Search for the cell housing the specified text and yield its [X, Y] center coordinate. 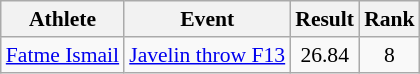
8 [390, 55]
26.84 [324, 55]
Result [324, 19]
Event [207, 19]
Fatme Ismail [62, 55]
Rank [390, 19]
Javelin throw F13 [207, 55]
Athlete [62, 19]
